Locate the cell with the specified text and output its [X, Y] center coordinate. 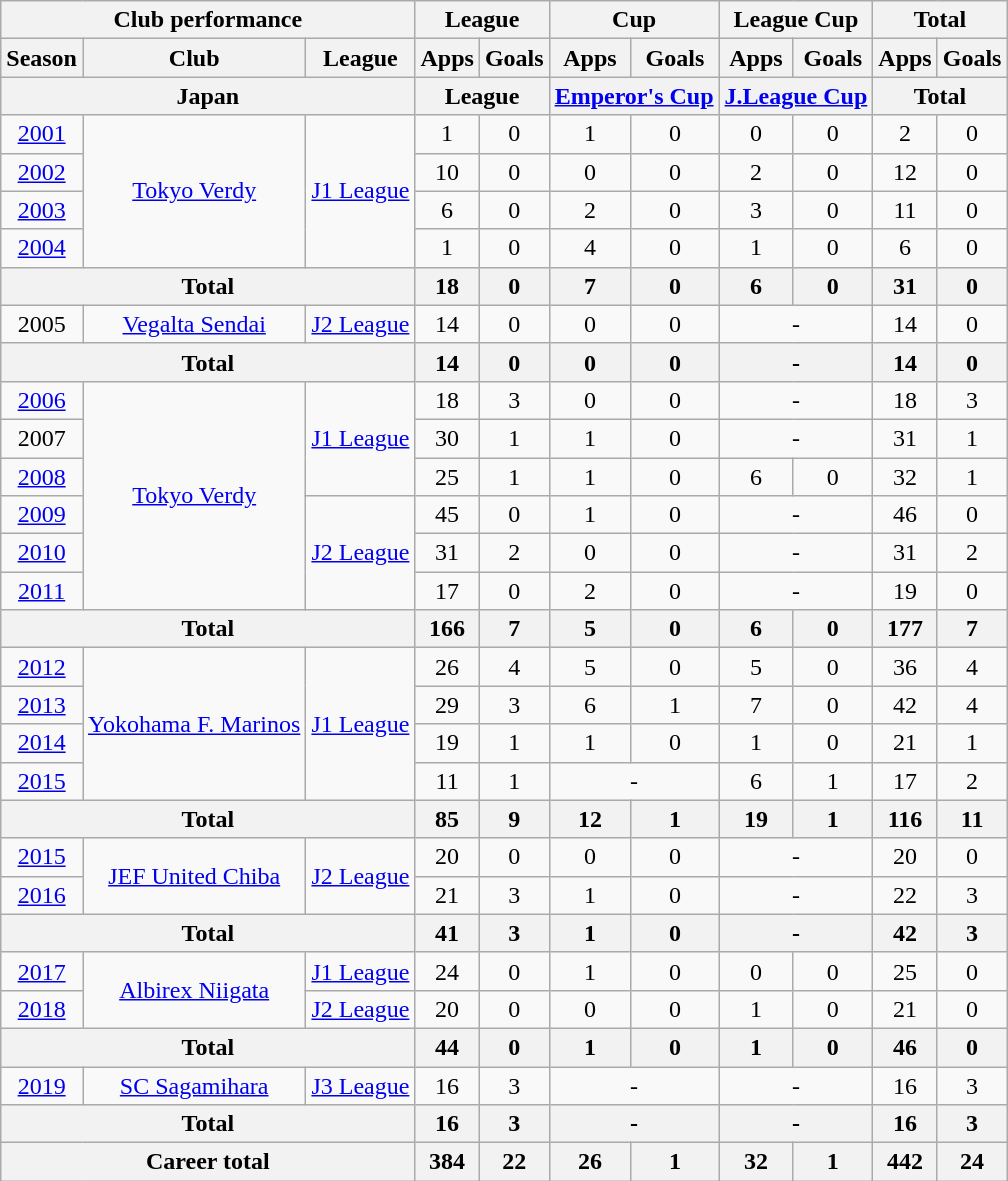
2006 [42, 400]
10 [447, 172]
442 [905, 1162]
116 [905, 819]
2012 [42, 667]
Vegalta Sendai [194, 324]
2008 [42, 477]
2001 [42, 134]
2005 [42, 324]
30 [447, 438]
384 [447, 1162]
Emperor's Cup [634, 96]
2016 [42, 895]
J.League Cup [796, 96]
Season [42, 58]
9 [514, 819]
2019 [42, 1085]
29 [447, 705]
Japan [208, 96]
SC Sagamihara [194, 1085]
44 [447, 1047]
45 [447, 515]
2017 [42, 971]
JEF United Chiba [194, 876]
166 [447, 629]
2009 [42, 515]
2011 [42, 591]
J3 League [360, 1085]
League Cup [796, 20]
2003 [42, 210]
Cup [634, 20]
Albirex Niigata [194, 990]
2002 [42, 172]
41 [447, 933]
2004 [42, 248]
Yokohama F. Marinos [194, 724]
Career total [208, 1162]
Club performance [208, 20]
2014 [42, 743]
2018 [42, 1009]
177 [905, 629]
2010 [42, 553]
2007 [42, 438]
2013 [42, 705]
85 [447, 819]
36 [905, 667]
Club [194, 58]
